Identify which cell holds the provided text, then report its (x, y) central coordinate. 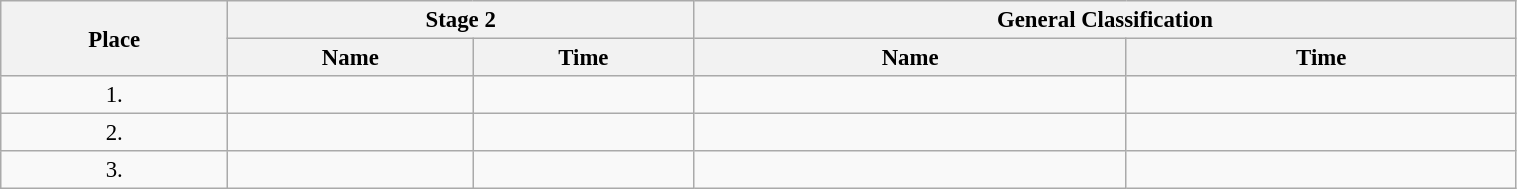
1. (114, 95)
General Classification (1105, 20)
Stage 2 (461, 20)
3. (114, 170)
2. (114, 133)
Place (114, 38)
